Pinpoint the cell where the given text exists, returning its [x, y] midpoint coordinate. 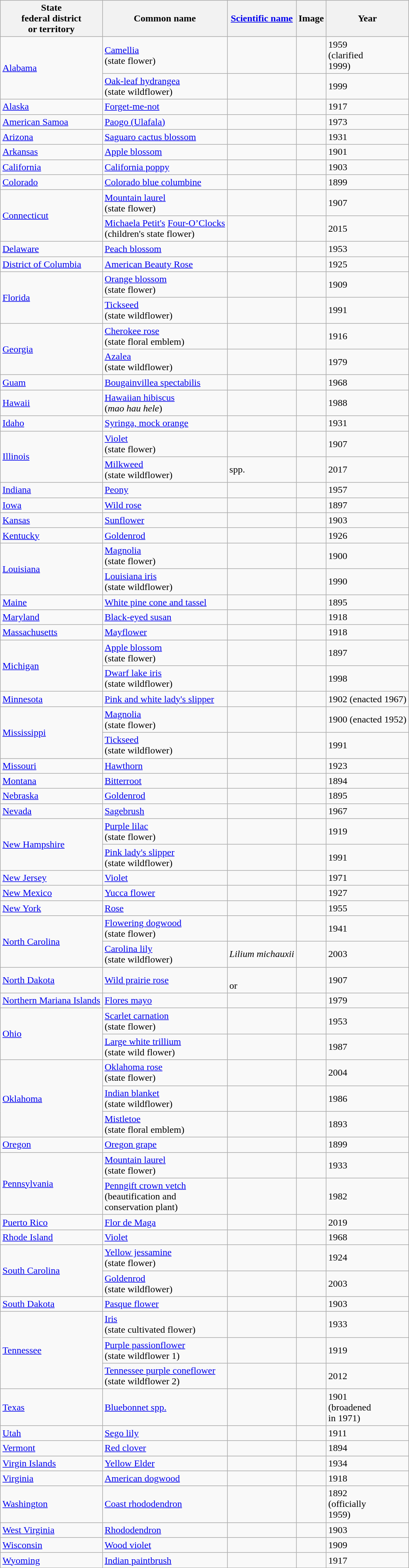
1925 [367, 264]
Hawthorn [165, 766]
Oklahoma [52, 1098]
Scarlet carnation(state flower) [165, 1021]
Minnesota [52, 699]
New York [52, 908]
Oklahoma rose (state flower) [165, 1073]
Saguaro cactus blossom [165, 137]
Vermont [52, 1448]
Hawaii [52, 403]
Purple passionflower (state wildflower 1) [165, 1351]
Cherokee rose(state floral emblem) [165, 336]
Oregon [52, 1145]
Virginia [52, 1478]
Oak-leaf hydrangea (state wildflower) [165, 86]
Colorado [52, 182]
1971 [367, 878]
Illinois [52, 457]
1941 [367, 928]
1990 [367, 582]
1916 [367, 336]
Idaho [52, 423]
Missouri [52, 766]
Wild prairie rose [165, 980]
Mountain laurel (state flower) [165, 1165]
2004 [367, 1073]
American dogwood [165, 1478]
Washington [52, 1504]
Ohio [52, 1034]
Delaware [52, 249]
Goldenrod (state wildflower) [165, 1283]
Montana [52, 781]
Tickseed (state wildflower) [165, 745]
Carolina lily(state wildflower) [165, 955]
1986 [367, 1098]
Image [312, 19]
South Carolina [52, 1270]
Azalea(state wildflower) [165, 362]
Statefederal district or territory [52, 19]
Sunflower [165, 520]
1982 [367, 1196]
Mistletoe (state floral emblem) [165, 1124]
1902 (enacted 1967) [367, 699]
Black-eyed susan [165, 617]
1987 [367, 1047]
Sego lily [165, 1433]
District of Columbia [52, 264]
Rhododendron [165, 1530]
Tennessee [52, 1351]
Milkweed(state wildflower) [165, 470]
Virgin Islands [52, 1463]
Iowa [52, 505]
Apple blossom (state flower) [165, 653]
Syringa, mock orange [165, 423]
New Jersey [52, 878]
Rhode Island [52, 1237]
Pink and white lady's slipper [165, 699]
Violet(state flower) [165, 444]
Alaska [52, 107]
1999 [367, 86]
Forget-me-not [165, 107]
Flores mayo [165, 1001]
1900 (enacted 1952) [367, 720]
1901 [367, 152]
White pine cone and tassel [165, 602]
New Mexico [52, 893]
1959 (clarified 1999) [367, 55]
Flor de Maga [165, 1222]
Wild rose [165, 505]
2012 [367, 1376]
1957 [367, 490]
Common name [165, 19]
Maryland [52, 617]
Indian blanket (state wildflower) [165, 1098]
Yucca flower [165, 893]
Dwarf lake iris (state wildflower) [165, 678]
Red clover [165, 1448]
Paogo (Ulafala) [165, 122]
Pasque flower [165, 1304]
Texas [52, 1407]
Arizona [52, 137]
1900 [367, 555]
Indiana [52, 490]
1927 [367, 893]
Peach blossom [165, 249]
Orange blossom(state flower) [165, 285]
Apple blossom [165, 152]
North Carolina [52, 942]
or [262, 980]
Scientific name [262, 19]
Colorado blue columbine [165, 182]
Guam [52, 382]
West Virginia [52, 1530]
Louisiana [52, 569]
Utah [52, 1433]
Penngift crown vetch (beautification and conservation plant) [165, 1196]
Michaela Petit's Four-O’Clocks(children's state flower) [165, 229]
Mountain laurel(state flower) [165, 202]
Massachusetts [52, 632]
spp. [262, 470]
Alabama [52, 68]
Georgia [52, 349]
1926 [367, 535]
Mississippi [52, 732]
Kentucky [52, 535]
Nebraska [52, 796]
Florida [52, 298]
Iris (state cultivated flower) [165, 1324]
Northern Mariana Islands [52, 1001]
Maine [52, 602]
1967 [367, 811]
Rose [165, 908]
Coast rhododendron [165, 1504]
Oregon grape [165, 1145]
Yellow Elder [165, 1463]
Wisconsin [52, 1545]
Bougainvillea spectabilis [165, 382]
Yellow jessamine (state flower) [165, 1258]
1998 [367, 678]
Nevada [52, 811]
South Dakota [52, 1304]
Wyoming [52, 1560]
American Beauty Rose [165, 264]
Lilium michauxii [262, 955]
North Dakota [52, 980]
2019 [367, 1222]
Pink lady's slipper(state wildflower) [165, 857]
2017 [367, 470]
Large white trillium(state wild flower) [165, 1047]
Bluebonnet spp. [165, 1407]
Camellia (state flower) [165, 55]
Connecticut [52, 215]
Indian paintbrush [165, 1560]
Puerto Rico [52, 1222]
Michigan [52, 666]
Louisiana iris (state wildflower) [165, 582]
New Hampshire [52, 844]
Purple lilac(state flower) [165, 832]
Mayflower [165, 632]
American Samoa [52, 122]
1973 [367, 122]
Pennsylvania [52, 1183]
1901 (broadenedin 1971) [367, 1407]
1923 [367, 766]
2015 [367, 229]
Hawaiian hibiscus (mao hau hele) [165, 403]
Sagebrush [165, 811]
1892 (officially 1959) [367, 1504]
Bitterroot [165, 781]
1893 [367, 1124]
1924 [367, 1258]
Tickseed(state wildflower) [165, 310]
Tennessee purple coneflower (state wildflower 2) [165, 1376]
Kansas [52, 520]
1988 [367, 403]
Peony [165, 490]
Wood violet [165, 1545]
1955 [367, 908]
Arkansas [52, 152]
California [52, 167]
1911 [367, 1433]
1934 [367, 1463]
Year [367, 19]
California poppy [165, 167]
Flowering dogwood(state flower) [165, 928]
